For the text-containing cell, return its midpoint in (X, Y) coordinate format. 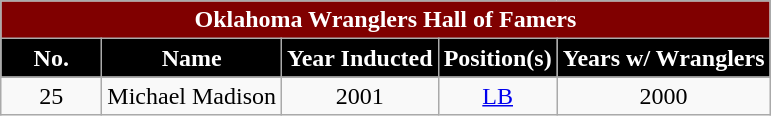
No. (52, 58)
Michael Madison (192, 96)
Years w/ Wranglers (664, 58)
LB (498, 96)
2000 (664, 96)
Position(s) (498, 58)
Year Inducted (360, 58)
25 (52, 96)
2001 (360, 96)
Oklahoma Wranglers Hall of Famers (386, 20)
Name (192, 58)
